Locate the cell with the specified text and output its [x, y] center coordinate. 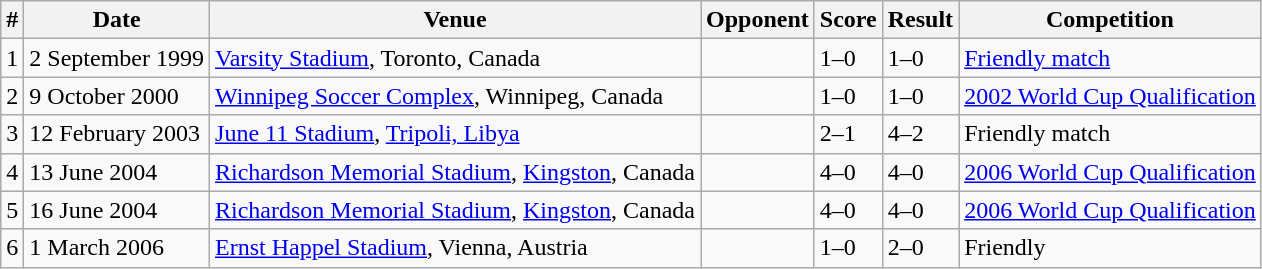
Result [920, 20]
June 11 Stadium, Tripoli, Libya [456, 134]
2–0 [920, 248]
2–1 [848, 134]
Opponent [758, 20]
Score [848, 20]
4 [12, 172]
Ernst Happel Stadium, Vienna, Austria [456, 248]
12 February 2003 [117, 134]
Venue [456, 20]
Competition [1110, 20]
13 June 2004 [117, 172]
4–2 [920, 134]
2002 World Cup Qualification [1110, 96]
2 [12, 96]
1 [12, 58]
6 [12, 248]
9 October 2000 [117, 96]
5 [12, 210]
1 March 2006 [117, 248]
Winnipeg Soccer Complex, Winnipeg, Canada [456, 96]
Varsity Stadium, Toronto, Canada [456, 58]
2 September 1999 [117, 58]
# [12, 20]
3 [12, 134]
Date [117, 20]
16 June 2004 [117, 210]
Friendly [1110, 248]
